For the text-containing cell, return its midpoint in [x, y] coordinate format. 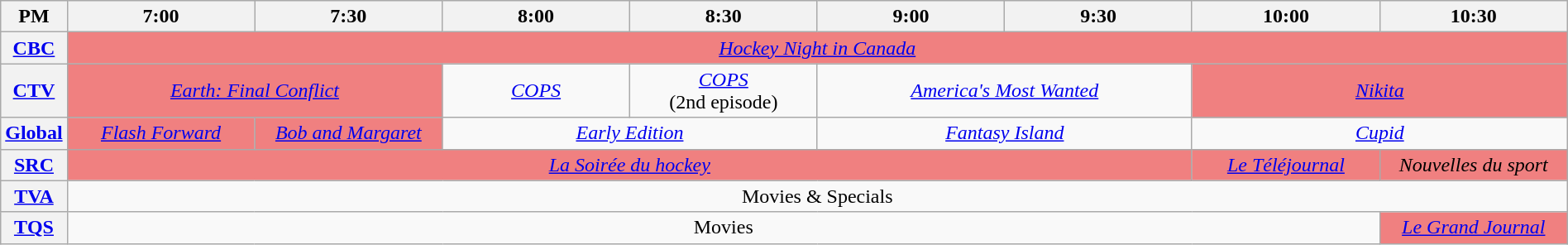
Le Grand Journal [1474, 228]
TQS [34, 228]
Global [34, 133]
Movies & Specials [817, 196]
Nouvelles du sport [1474, 165]
10:00 [1285, 17]
8:00 [536, 17]
Movies [723, 228]
Le Téléjournal [1285, 165]
COPS [536, 91]
TVA [34, 196]
Fantasy Island [1004, 133]
Cupid [1379, 133]
7:00 [160, 17]
7:30 [349, 17]
8:30 [723, 17]
Flash Forward [160, 133]
Nikita [1379, 91]
Earth: Final Conflict [255, 91]
10:30 [1474, 17]
Hockey Night in Canada [817, 48]
9:30 [1098, 17]
Bob and Margaret [349, 133]
SRC [34, 165]
9:00 [911, 17]
CBC [34, 48]
PM [34, 17]
La Soirée du hockey [629, 165]
America's Most Wanted [1004, 91]
COPS(2nd episode) [723, 91]
Early Edition [630, 133]
CTV [34, 91]
